Output the [x, y] coordinate of the center of the cell containing the given text.  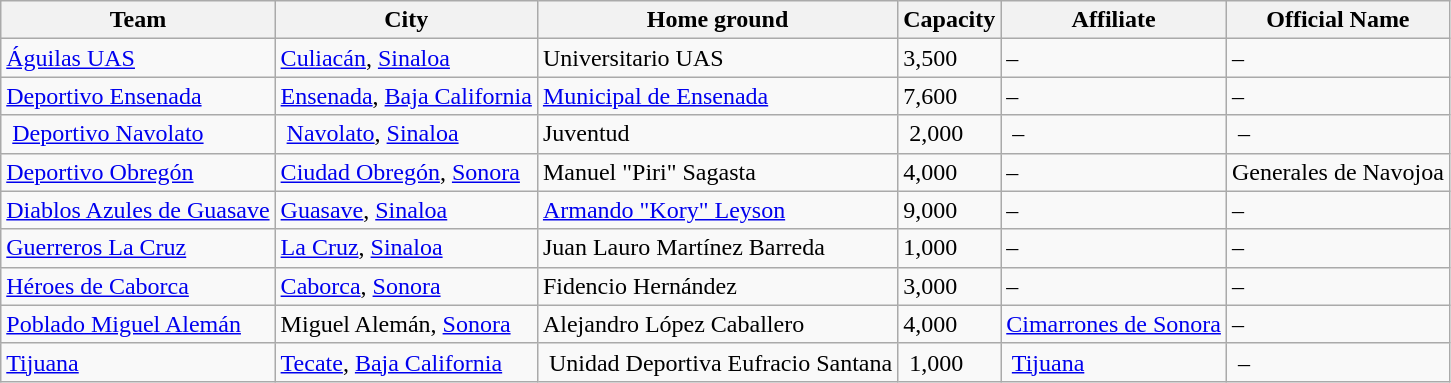
Deportivo Navolato [138, 134]
7,600 [950, 96]
Diablos Azules de Guasave [138, 210]
Affiliate [1114, 20]
Juan Lauro Martínez Barreda [717, 248]
Deportivo Ensenada [138, 96]
Tecate, Baja California [406, 362]
Fidencio Hernández [717, 286]
City [406, 20]
3,000 [950, 286]
Municipal de Ensenada [717, 96]
Unidad Deportiva Eufracio Santana [717, 362]
Ensenada, Baja California [406, 96]
Navolato, Sinaloa [406, 134]
Poblado Miguel Alemán [138, 324]
Generales de Navojoa [1338, 172]
Héroes de Caborca [138, 286]
Caborca, Sonora [406, 286]
Deportivo Obregón [138, 172]
Guerreros La Cruz [138, 248]
2,000 [950, 134]
Official Name [1338, 20]
Juventud [717, 134]
La Cruz, Sinaloa [406, 248]
Culiacán, Sinaloa [406, 58]
Cimarrones de Sonora [1114, 324]
Águilas UAS [138, 58]
Alejandro López Caballero [717, 324]
Armando "Kory" Leyson [717, 210]
Manuel "Piri" Sagasta [717, 172]
Team [138, 20]
Universitario UAS [717, 58]
Miguel Alemán, Sonora [406, 324]
Capacity [950, 20]
Ciudad Obregón, Sonora [406, 172]
9,000 [950, 210]
Home ground [717, 20]
3,500 [950, 58]
Guasave, Sinaloa [406, 210]
